Return the [X, Y] coordinate for the center point of the cell that contains the specified text.  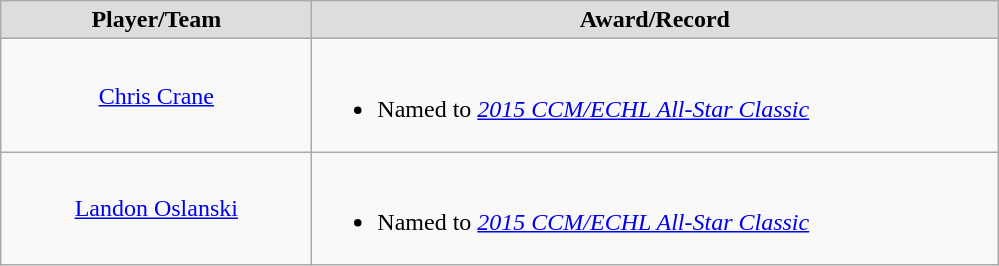
Chris Crane [156, 96]
Player/Team [156, 20]
Landon Oslanski [156, 208]
Award/Record [655, 20]
